Locate the cell with the specified text and output its [x, y] center coordinate. 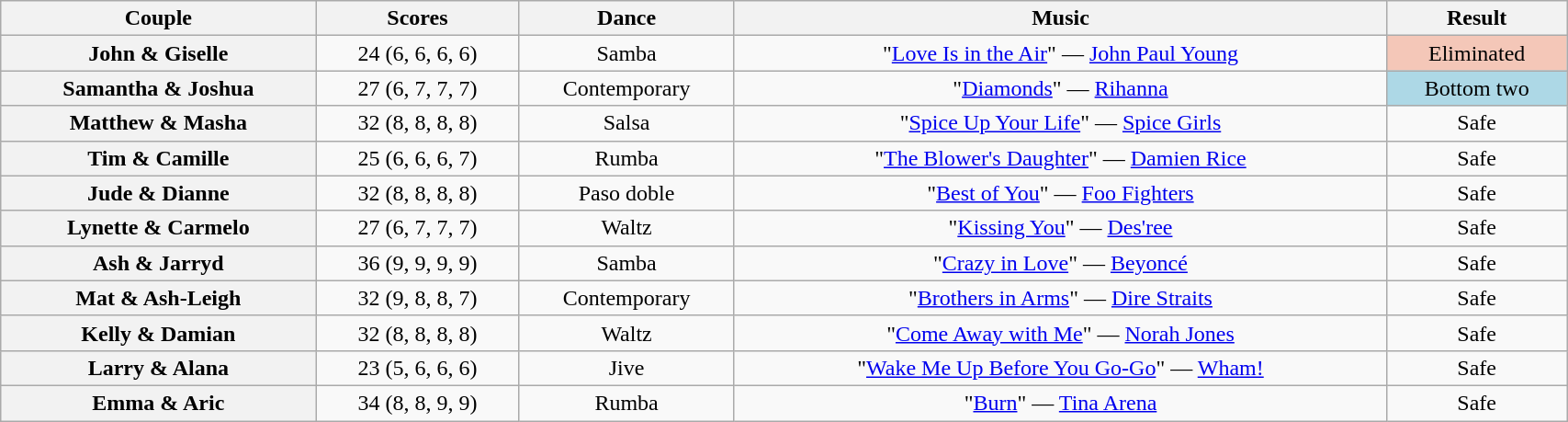
Mat & Ash-Leigh [158, 298]
"The Blower's Daughter" — Damien Rice [1060, 158]
36 (9, 9, 9, 9) [417, 263]
"Wake Me Up Before You Go-Go" — Wham! [1060, 368]
Tim & Camille [158, 158]
Music [1060, 18]
Couple [158, 18]
"Best of You" — Foo Fighters [1060, 193]
Samantha & Joshua [158, 88]
Salsa [626, 123]
25 (6, 6, 6, 7) [417, 158]
"Brothers in Arms" — Dire Straits [1060, 298]
32 (9, 8, 8, 7) [417, 298]
Scores [417, 18]
Result [1477, 18]
Jude & Dianne [158, 193]
23 (5, 6, 6, 6) [417, 368]
Kelly & Damian [158, 333]
"Diamonds" — Rihanna [1060, 88]
"Love Is in the Air" — John Paul Young [1060, 53]
Ash & Jarryd [158, 263]
John & Giselle [158, 53]
"Spice Up Your Life" — Spice Girls [1060, 123]
Jive [626, 368]
Lynette & Carmelo [158, 228]
Larry & Alana [158, 368]
Matthew & Masha [158, 123]
"Crazy in Love" — Beyoncé [1060, 263]
"Come Away with Me" — Norah Jones [1060, 333]
Emma & Aric [158, 403]
Dance [626, 18]
34 (8, 8, 9, 9) [417, 403]
24 (6, 6, 6, 6) [417, 53]
"Burn" — Tina Arena [1060, 403]
Eliminated [1477, 53]
Bottom two [1477, 88]
Paso doble [626, 193]
"Kissing You" — Des'ree [1060, 228]
